Search for the cell housing the specified text and yield its [X, Y] center coordinate. 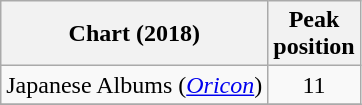
Peakposition [314, 34]
Chart (2018) [134, 34]
11 [314, 85]
Japanese Albums (Oricon) [134, 85]
